Scan for the cell matching the given text and deliver its [x, y] coordinate at center. 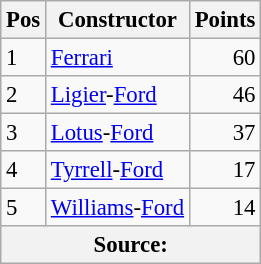
Ligier-Ford [118, 95]
14 [224, 208]
Williams-Ford [118, 208]
Source: [131, 245]
17 [224, 170]
Points [224, 20]
46 [224, 95]
Pos [24, 20]
4 [24, 170]
Tyrrell-Ford [118, 170]
Lotus-Ford [118, 133]
60 [224, 58]
Constructor [118, 20]
5 [24, 208]
3 [24, 133]
2 [24, 95]
1 [24, 58]
Ferrari [118, 58]
37 [224, 133]
